Extract the [X, Y] coordinate from the center of the cell holding the provided text.  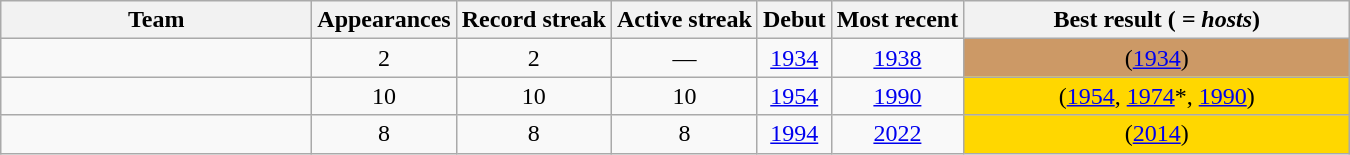
Active streak [684, 20]
1954 [794, 96]
1994 [794, 134]
Team [156, 20]
Best result ( = hosts) [1157, 20]
1934 [794, 58]
(2014) [1157, 134]
2022 [898, 134]
(1934) [1157, 58]
Debut [794, 20]
Appearances [384, 20]
1990 [898, 96]
Record streak [534, 20]
(1954, 1974*, 1990) [1157, 96]
1938 [898, 58]
Most recent [898, 20]
— [684, 58]
